Locate the cell with the specified text and output its (x, y) center coordinate. 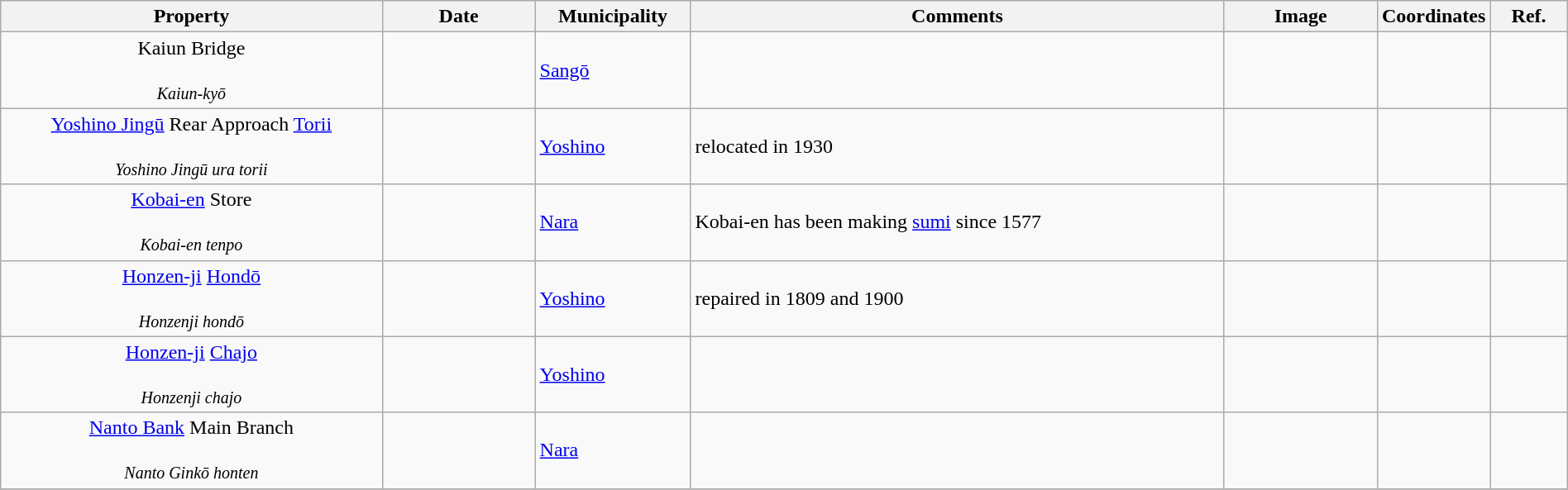
Kobai-en StoreKobai-en tenpo (192, 222)
Ref. (1528, 17)
Honzen-ji ChajoHonzenji chajo (192, 374)
Kobai-en has been making sumi since 1577 (958, 222)
Kaiun BridgeKaiun-kyō (192, 70)
Coordinates (1433, 17)
Honzen-ji HondōHonzenji hondō (192, 298)
Municipality (613, 17)
Comments (958, 17)
Sangō (613, 70)
Date (458, 17)
Image (1301, 17)
repaired in 1809 and 1900 (958, 298)
relocated in 1930 (958, 146)
Yoshino Jingū Rear Approach ToriiYoshino Jingū ura torii (192, 146)
Property (192, 17)
Nanto Bank Main BranchNanto Ginkō honten (192, 450)
